For the text-containing cell, return its midpoint in [X, Y] coordinate format. 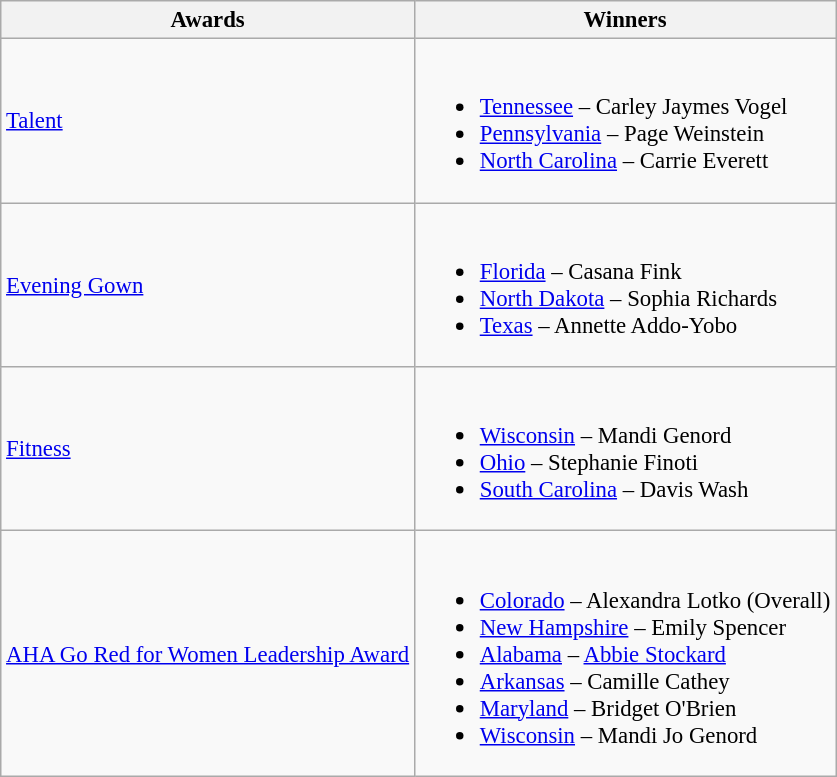
Winners [624, 20]
Talent [208, 121]
AHA Go Red for Women Leadership Award [208, 654]
Tennessee – Carley Jaymes VogelPennsylvania – Page WeinsteinNorth Carolina – Carrie Everett [624, 121]
Awards [208, 20]
Evening Gown [208, 285]
Fitness [208, 449]
Florida – Casana FinkNorth Dakota – Sophia RichardsTexas – Annette Addo-Yobo [624, 285]
Wisconsin – Mandi GenordOhio – Stephanie FinotiSouth Carolina – Davis Wash [624, 449]
